Return (X, Y) of the center of cell containing provided text 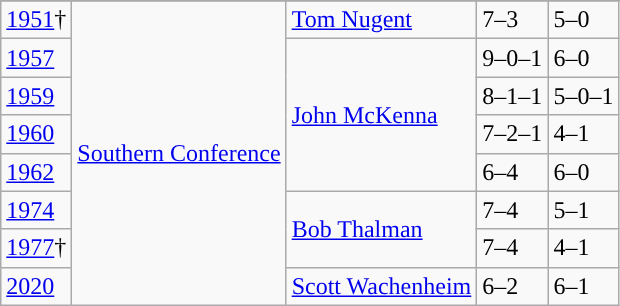
John McKenna (382, 115)
Tom Nugent (382, 20)
1974 (36, 210)
9–0–1 (512, 58)
6–1 (584, 286)
1957 (36, 58)
7–3 (512, 20)
5–1 (584, 210)
Scott Wachenheim (382, 286)
8–1–1 (512, 96)
Bob Thalman (382, 229)
5–0 (584, 20)
Southern Conference (179, 153)
6–4 (512, 172)
7–2–1 (512, 134)
2020 (36, 286)
1951† (36, 20)
1959 (36, 96)
1962 (36, 172)
1977† (36, 248)
5–0–1 (584, 96)
6–2 (512, 286)
1960 (36, 134)
